Determine the [X, Y] coordinate at the center of the cell enclosing the given text.  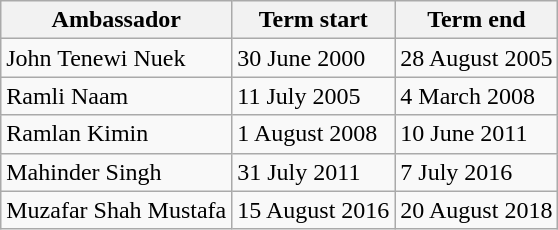
7 July 2016 [476, 172]
10 June 2011 [476, 134]
31 July 2011 [314, 172]
Muzafar Shah Mustafa [116, 210]
28 August 2005 [476, 58]
Term start [314, 20]
20 August 2018 [476, 210]
Ambassador [116, 20]
1 August 2008 [314, 134]
John Tenewi Nuek [116, 58]
30 June 2000 [314, 58]
Term end [476, 20]
Ramli Naam [116, 96]
Ramlan Kimin [116, 134]
15 August 2016 [314, 210]
11 July 2005 [314, 96]
4 March 2008 [476, 96]
Mahinder Singh [116, 172]
